Return (X, Y) of the center of cell containing provided text 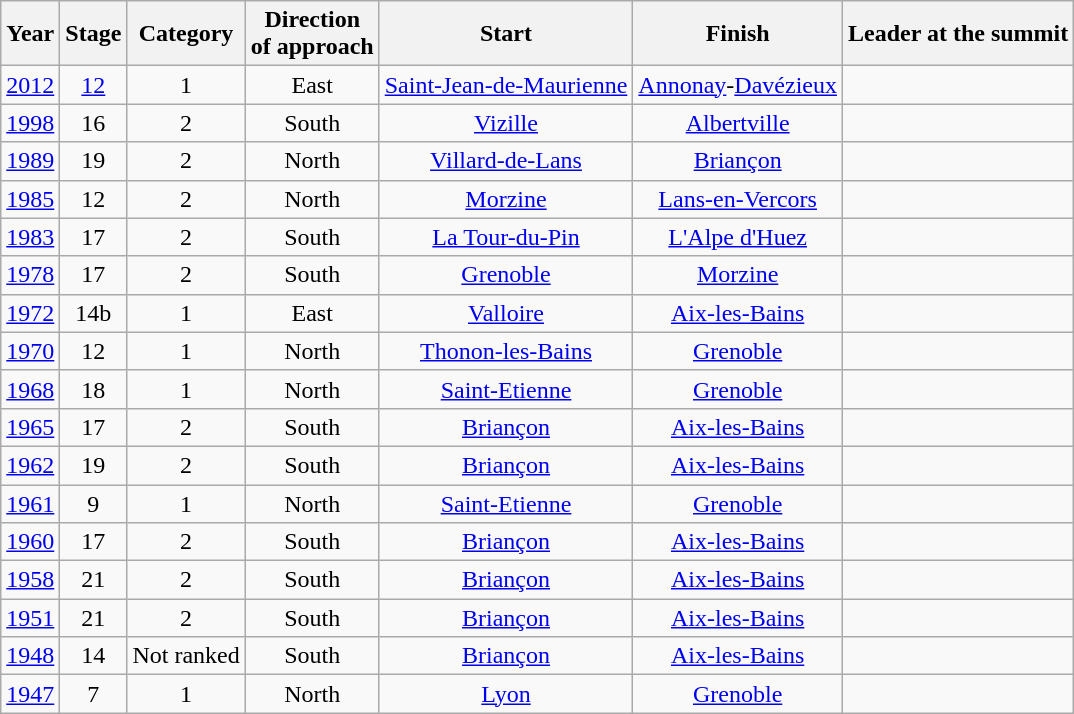
1958 (30, 580)
1998 (30, 123)
Directionof approach (312, 34)
18 (94, 389)
2012 (30, 85)
1965 (30, 427)
9 (94, 503)
1951 (30, 618)
Vizille (506, 123)
Category (186, 34)
Finish (738, 34)
Valloire (506, 313)
Not ranked (186, 656)
1985 (30, 199)
Thonon-les-Bains (506, 351)
1962 (30, 465)
1978 (30, 275)
Saint-Jean-de-Maurienne (506, 85)
Lyon (506, 694)
1983 (30, 237)
1948 (30, 656)
1960 (30, 542)
Annonay-Davézieux (738, 85)
14 (94, 656)
1972 (30, 313)
16 (94, 123)
La Tour-du-Pin (506, 237)
1970 (30, 351)
1968 (30, 389)
1961 (30, 503)
L'Alpe d'Huez (738, 237)
7 (94, 694)
Year (30, 34)
14b (94, 313)
1989 (30, 161)
Stage (94, 34)
Leader at the summit (958, 34)
Albertville (738, 123)
Start (506, 34)
Villard-de-Lans (506, 161)
1947 (30, 694)
Lans-en-Vercors (738, 199)
